Locate the cell with the specified text and output its (X, Y) center coordinate. 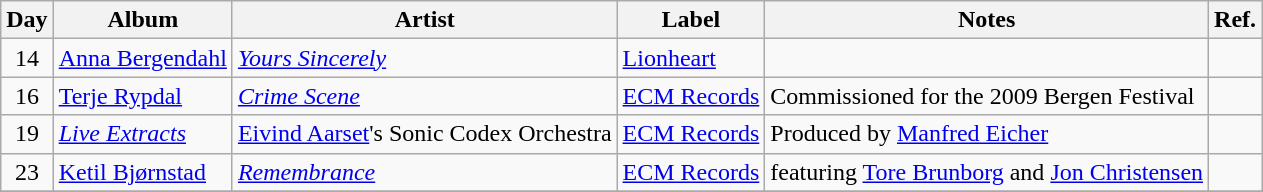
Commissioned for the 2009 Bergen Festival (987, 96)
Album (142, 20)
Eivind Aarset's Sonic Codex Orchestra (424, 134)
Notes (987, 20)
Label (691, 20)
16 (27, 96)
featuring Tore Brunborg and Jon Christensen (987, 172)
Ketil Bjørnstad (142, 172)
Produced by Manfred Eicher (987, 134)
Lionheart (691, 58)
Ref. (1236, 20)
Artist (424, 20)
19 (27, 134)
23 (27, 172)
Live Extracts (142, 134)
Remembrance (424, 172)
Anna Bergendahl (142, 58)
Terje Rypdal (142, 96)
Yours Sincerely (424, 58)
Crime Scene (424, 96)
Day (27, 20)
14 (27, 58)
